Extract the (X, Y) coordinate from the center of the cell holding the provided text.  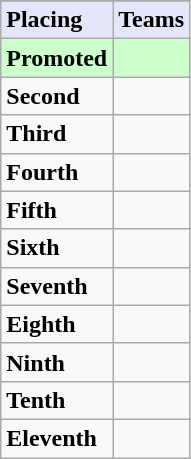
Placing (57, 20)
Third (57, 134)
Fourth (57, 172)
Teams (152, 20)
Eleventh (57, 438)
Seventh (57, 286)
Second (57, 96)
Fifth (57, 210)
Ninth (57, 362)
Tenth (57, 400)
Sixth (57, 248)
Eighth (57, 324)
Promoted (57, 58)
